Return the (x, y) coordinate for the center point of the cell that contains the specified text.  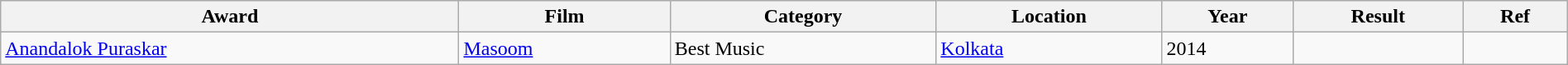
Result (1378, 17)
Masoom (564, 48)
Year (1227, 17)
Kolkata (1049, 48)
Best Music (803, 48)
Category (803, 17)
Location (1049, 17)
2014 (1227, 48)
Film (564, 17)
Award (230, 17)
Ref (1515, 17)
Anandalok Puraskar (230, 48)
